Identify which cell holds the provided text, then report its (X, Y) central coordinate. 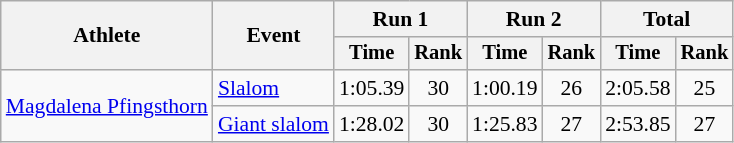
Magdalena Pfingsthorn (107, 106)
1:00.19 (504, 88)
2:53.85 (638, 124)
1:28.02 (372, 124)
2:05.58 (638, 88)
1:25.83 (504, 124)
25 (705, 88)
Slalom (274, 88)
Athlete (107, 36)
Event (274, 36)
Total (666, 19)
26 (572, 88)
Giant slalom (274, 124)
Run 2 (534, 19)
1:05.39 (372, 88)
Run 1 (400, 19)
